Find where the given text appears and provide that cell's center as (X, Y) coordinate. 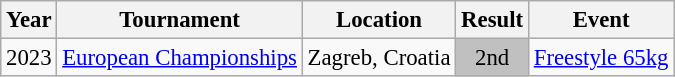
Location (379, 20)
Year (29, 20)
Result (492, 20)
Freestyle 65kg (600, 58)
Event (600, 20)
Zagreb, Croatia (379, 58)
2nd (492, 58)
Tournament (180, 20)
2023 (29, 58)
European Championships (180, 58)
